For the text-containing cell, return its midpoint in [X, Y] coordinate format. 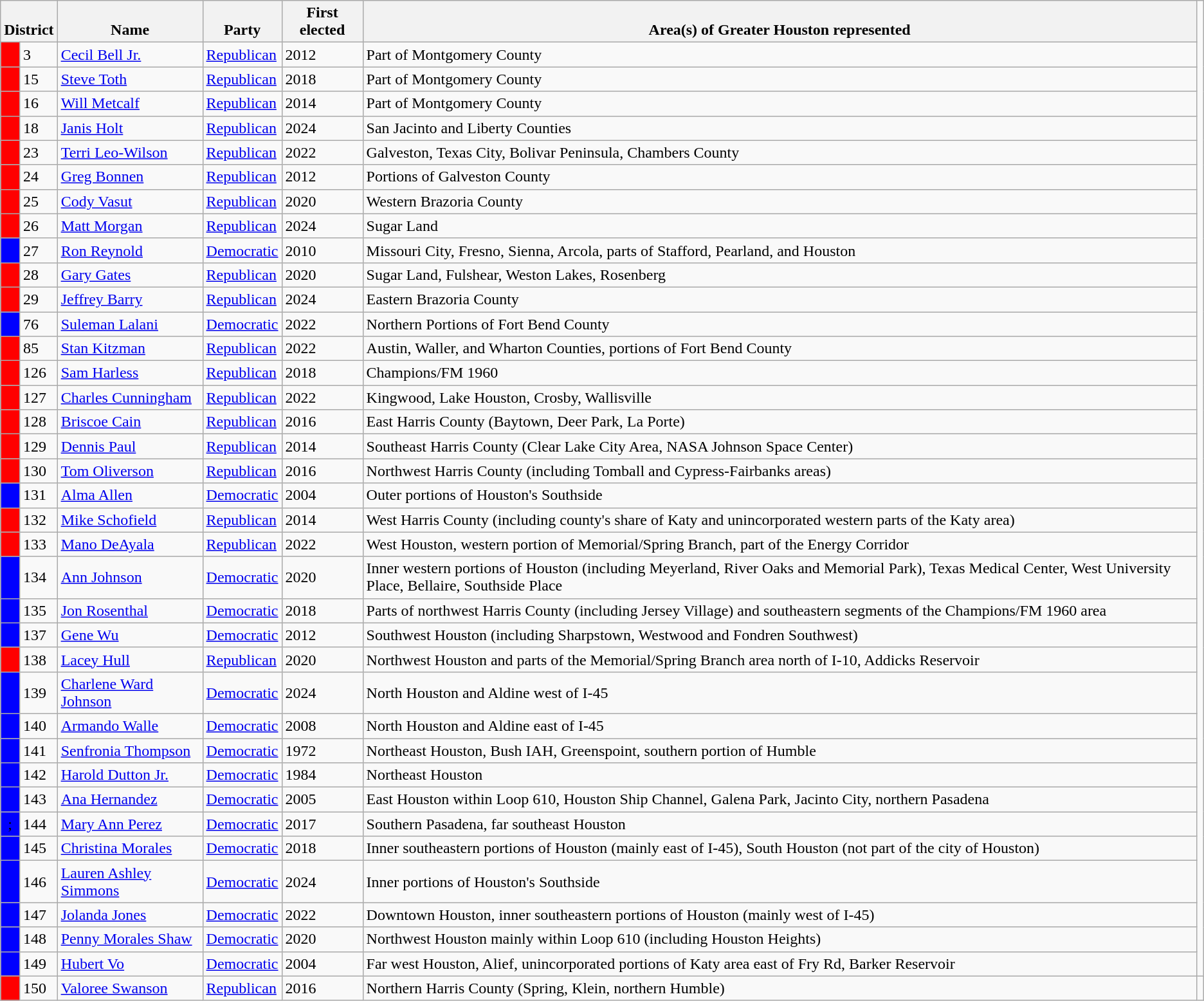
2017 [322, 824]
138 [39, 659]
Northeast Houston [780, 775]
Greg Bonnen [130, 177]
2008 [322, 726]
145 [39, 849]
Charles Cunningham [130, 398]
Cody Vasut [130, 201]
Ann Johnson [130, 578]
Northwest Harris County (including Tomball and Cypress-Fairbanks areas) [780, 471]
Dennis Paul [130, 446]
Northwest Houston mainly within Loop 610 (including Houston Heights) [780, 939]
147 [39, 915]
18 [39, 128]
1984 [322, 775]
East Harris County (Baytown, Deer Park, La Porte) [780, 422]
Eastern Brazoria County [780, 299]
149 [39, 964]
Northeast Houston, Bush IAH, Greenspoint, southern portion of Humble [780, 751]
Steve Toth [130, 79]
1972 [322, 751]
76 [39, 324]
150 [39, 988]
Party [242, 22]
29 [39, 299]
Austin, Waller, and Wharton Counties, portions of Fort Bend County [780, 349]
Area(s) of Greater Houston represented [780, 22]
First elected [322, 22]
Suleman Lalani [130, 324]
23 [39, 152]
28 [39, 275]
Hubert Vo [130, 964]
140 [39, 726]
144 [39, 824]
Tom Oliverson [130, 471]
; [10, 824]
2010 [322, 250]
Outer portions of Houston's Southside [780, 495]
Cecil Bell Jr. [130, 55]
139 [39, 692]
Sugar Land [780, 226]
25 [39, 201]
134 [39, 578]
Galveston, Texas City, Bolivar Peninsula, Chambers County [780, 152]
131 [39, 495]
24 [39, 177]
Downtown Houston, inner southeastern portions of Houston (mainly west of I-45) [780, 915]
San Jacinto and Liberty Counties [780, 128]
127 [39, 398]
Senfronia Thompson [130, 751]
Name [130, 22]
Janis Holt [130, 128]
North Houston and Aldine east of I-45 [780, 726]
137 [39, 635]
West Harris County (including county's share of Katy and unincorporated western parts of the Katy area) [780, 520]
Missouri City, Fresno, Sienna, Arcola, parts of Stafford, Pearland, and Houston [780, 250]
Lauren Ashley Simmons [130, 881]
Jolanda Jones [130, 915]
129 [39, 446]
Sugar Land, Fulshear, Weston Lakes, Rosenberg [780, 275]
Sam Harless [130, 373]
Mike Schofield [130, 520]
Christina Morales [130, 849]
Kingwood, Lake Houston, Crosby, Wallisville [780, 398]
Matt Morgan [130, 226]
Far west Houston, Alief, unincorporated portions of Katy area east of Fry Rd, Barker Reservoir [780, 964]
126 [39, 373]
Champions/FM 1960 [780, 373]
Valoree Swanson [130, 988]
15 [39, 79]
Harold Dutton Jr. [130, 775]
Will Metcalf [130, 104]
130 [39, 471]
Alma Allen [130, 495]
148 [39, 939]
143 [39, 800]
Inner portions of Houston's Southside [780, 881]
16 [39, 104]
Ron Reynold [130, 250]
Southwest Houston (including Sharpstown, Westwood and Fondren Southwest) [780, 635]
Portions of Galveston County [780, 177]
141 [39, 751]
132 [39, 520]
3 [39, 55]
Northern Portions of Fort Bend County [780, 324]
135 [39, 611]
Gary Gates [130, 275]
Northwest Houston and parts of the Memorial/Spring Branch area north of I-10, Addicks Reservoir [780, 659]
Northern Harris County (Spring, Klein, northern Humble) [780, 988]
Armando Walle [130, 726]
Inner southeastern portions of Houston (mainly east of I-45), South Houston (not part of the city of Houston) [780, 849]
Lacey Hull [130, 659]
146 [39, 881]
Jeffrey Barry [130, 299]
Penny Morales Shaw [130, 939]
142 [39, 775]
Southeast Harris County (Clear Lake City Area, NASA Johnson Space Center) [780, 446]
Charlene Ward Johnson [130, 692]
128 [39, 422]
85 [39, 349]
Western Brazoria County [780, 201]
Southern Pasadena, far southeast Houston [780, 824]
District [29, 22]
26 [39, 226]
West Houston, western portion of Memorial/Spring Branch, part of the Energy Corridor [780, 544]
Stan Kitzman [130, 349]
Terri Leo-Wilson [130, 152]
Ana Hernandez [130, 800]
Briscoe Cain [130, 422]
East Houston within Loop 610, Houston Ship Channel, Galena Park, Jacinto City, northern Pasadena [780, 800]
Jon Rosenthal [130, 611]
North Houston and Aldine west of I-45 [780, 692]
Parts of northwest Harris County (including Jersey Village) and southeastern segments of the Champions/FM 1960 area [780, 611]
Gene Wu [130, 635]
2005 [322, 800]
133 [39, 544]
Mano DeAyala [130, 544]
Mary Ann Perez [130, 824]
27 [39, 250]
